Scan for the cell matching the given text and deliver its [x, y] coordinate at center. 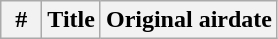
Original airdate [188, 20]
# [22, 20]
Title [72, 20]
